Return the (X, Y) coordinate for the center point of the cell that contains the specified text.  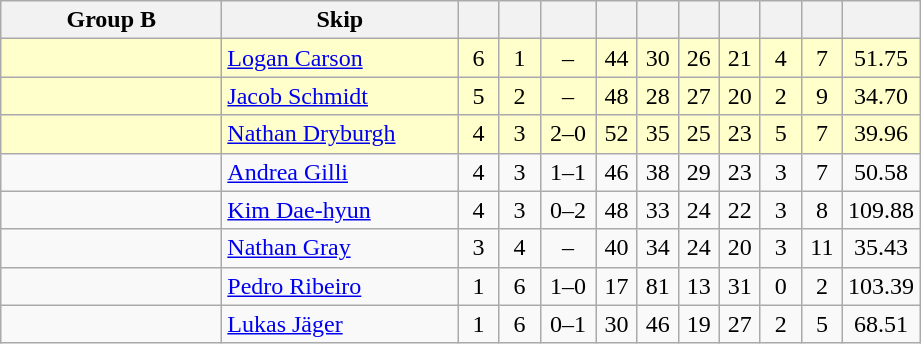
8 (822, 210)
2–0 (568, 134)
29 (698, 172)
17 (616, 286)
Nathan Gray (340, 248)
33 (658, 210)
34 (658, 248)
38 (658, 172)
Logan Carson (340, 58)
50.58 (880, 172)
52 (616, 134)
Skip (340, 20)
9 (822, 96)
Nathan Dryburgh (340, 134)
31 (740, 286)
35 (658, 134)
68.51 (880, 324)
1–1 (568, 172)
22 (740, 210)
19 (698, 324)
Group B (112, 20)
40 (616, 248)
0–1 (568, 324)
109.88 (880, 210)
0–2 (568, 210)
21 (740, 58)
Lukas Jäger (340, 324)
44 (616, 58)
51.75 (880, 58)
13 (698, 286)
81 (658, 286)
Pedro Ribeiro (340, 286)
Kim Dae-hyun (340, 210)
25 (698, 134)
11 (822, 248)
Andrea Gilli (340, 172)
Jacob Schmidt (340, 96)
39.96 (880, 134)
34.70 (880, 96)
28 (658, 96)
1–0 (568, 286)
0 (780, 286)
103.39 (880, 286)
26 (698, 58)
35.43 (880, 248)
